Detect which cell encompasses the target text, then output its (X, Y) center coordinate. 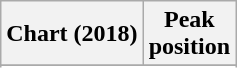
Peakposition (189, 34)
Chart (2018) (72, 34)
